Extract the [x, y] coordinate from the center of the cell holding the provided text.  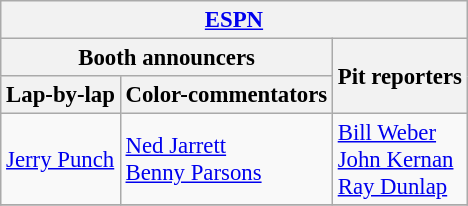
Pit reporters [400, 76]
Ned Jarrett Benny Parsons [226, 160]
Booth announcers [167, 58]
Lap-by-lap [60, 95]
Jerry Punch [60, 160]
Color-commentators [226, 95]
Bill Weber John Kernan Ray Dunlap [400, 160]
ESPN [234, 20]
